From the cell containing the given text, extract its center point as [x, y] coordinate. 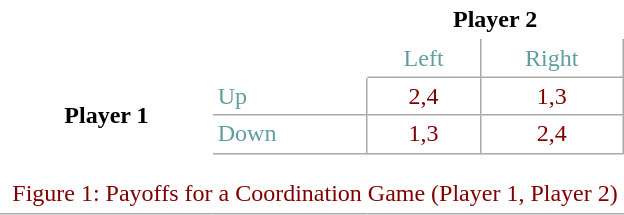
Right [552, 58]
Left [424, 58]
Player 2 [495, 20]
Figure 1: Payoffs for a Coordination Game (Player 1, Player 2) [312, 194]
Player 1 [106, 115]
Down [290, 134]
Up [290, 96]
